Output the [x, y] coordinate of the center of the cell containing the given text.  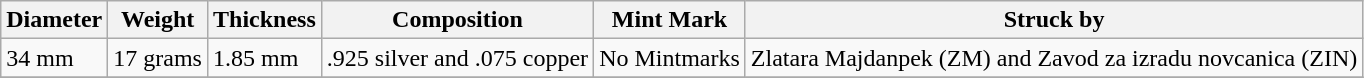
Diameter [54, 20]
No Mintmarks [670, 58]
17 grams [158, 58]
Zlatara Majdanpek (ZM) and Zavod za izradu novcanica (ZIN) [1054, 58]
Composition [457, 20]
Weight [158, 20]
Thickness [264, 20]
.925 silver and .075 copper [457, 58]
34 mm [54, 58]
Mint Mark [670, 20]
Struck by [1054, 20]
1.85 mm [264, 58]
